Scan for the cell matching the given text and deliver its (x, y) coordinate at center. 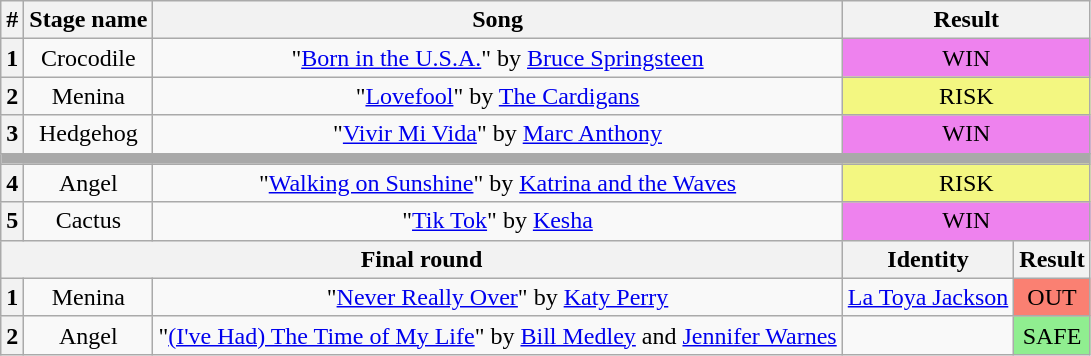
5 (12, 221)
"Born in the U.S.A." by Bruce Springsteen (498, 58)
"Tik Tok" by Kesha (498, 221)
SAFE (1052, 335)
"Never Really Over" by Katy Perry (498, 297)
Song (498, 20)
La Toya Jackson (928, 297)
4 (12, 183)
Identity (928, 259)
Stage name (88, 20)
Cactus (88, 221)
"Lovefool" by The Cardigans (498, 96)
# (12, 20)
Final round (422, 259)
"Vivir Mi Vida" by Marc Anthony (498, 134)
OUT (1052, 297)
"Walking on Sunshine" by Katrina and the Waves (498, 183)
"(I've Had) The Time of My Life" by Bill Medley and Jennifer Warnes (498, 335)
3 (12, 134)
Hedgehog (88, 134)
Crocodile (88, 58)
